Return (x, y) of the center of cell containing provided text 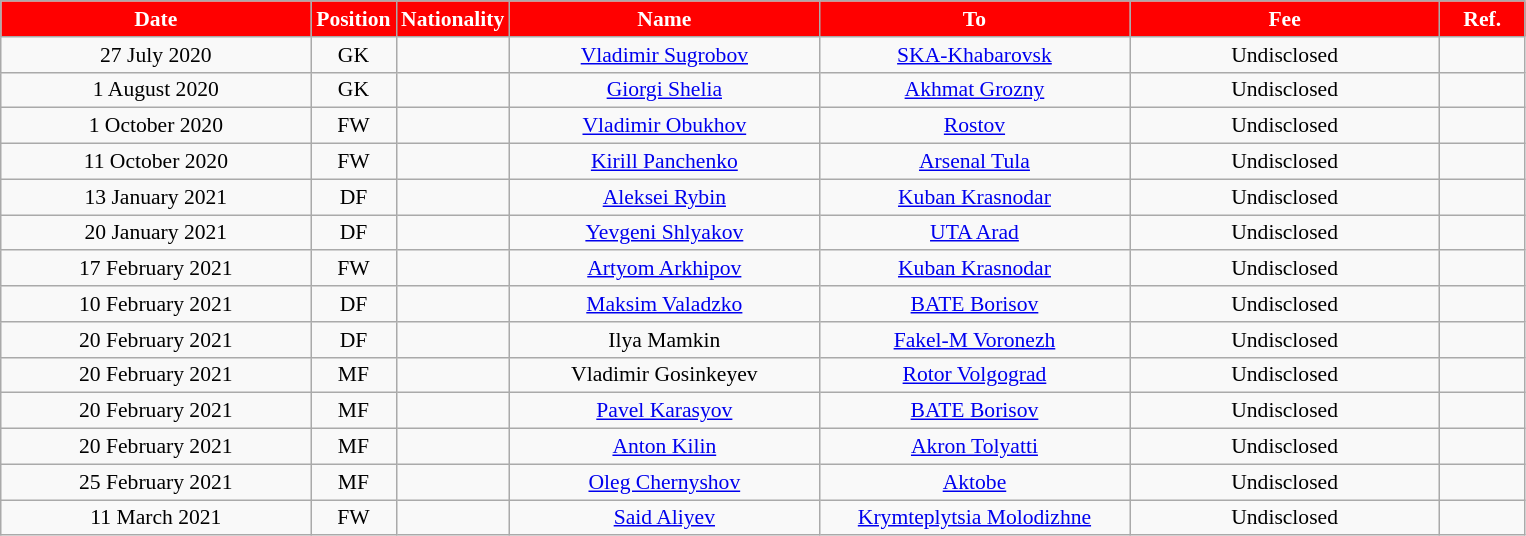
13 January 2021 (156, 197)
Name (664, 19)
Ref. (1482, 19)
25 February 2021 (156, 482)
Position (354, 19)
Pavel Karasyov (664, 411)
Vladimir Obukhov (664, 126)
Aleksei Rybin (664, 197)
SKA-Khabarovsk (974, 55)
Vladimir Gosinkeyev (664, 375)
UTA Arad (974, 233)
Artyom Arkhipov (664, 269)
Giorgi Shelia (664, 90)
Yevgeni Shlyakov (664, 233)
Nationality (452, 19)
27 July 2020 (156, 55)
10 February 2021 (156, 304)
1 October 2020 (156, 126)
Anton Kilin (664, 447)
17 February 2021 (156, 269)
Date (156, 19)
Rostov (974, 126)
Krymteplytsia Molodizhne (974, 518)
11 March 2021 (156, 518)
Ilya Mamkin (664, 340)
Fee (1285, 19)
Fakel-M Voronezh (974, 340)
Akron Tolyatti (974, 447)
Said Aliyev (664, 518)
Arsenal Tula (974, 162)
20 January 2021 (156, 233)
Oleg Chernyshov (664, 482)
Rotor Volgograd (974, 375)
11 October 2020 (156, 162)
Maksim Valadzko (664, 304)
Vladimir Sugrobov (664, 55)
Akhmat Grozny (974, 90)
1 August 2020 (156, 90)
To (974, 19)
Aktobe (974, 482)
Kirill Panchenko (664, 162)
